Extract the (x, y) coordinate from the center of the cell holding the provided text.  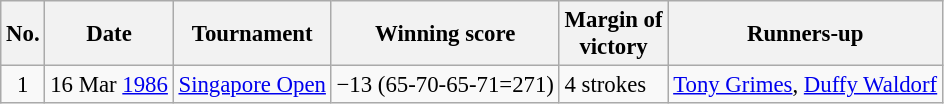
Singapore Open (252, 85)
Date (109, 34)
Margin ofvictory (614, 34)
No. (23, 34)
16 Mar 1986 (109, 85)
−13 (65-70-65-71=271) (445, 85)
1 (23, 85)
Runners-up (806, 34)
Winning score (445, 34)
Tournament (252, 34)
Tony Grimes, Duffy Waldorf (806, 85)
4 strokes (614, 85)
